Return (X, Y) of the center of cell containing provided text 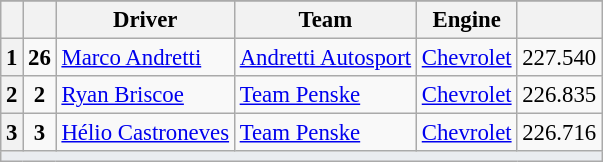
Driver (145, 20)
Team (325, 20)
Hélio Castroneves (145, 133)
226.835 (560, 95)
Andretti Autosport (325, 58)
26 (40, 58)
Marco Andretti (145, 58)
Ryan Briscoe (145, 95)
227.540 (560, 58)
Engine (466, 20)
1 (12, 58)
226.716 (560, 133)
